From the cell containing the given text, extract its center point as [x, y] coordinate. 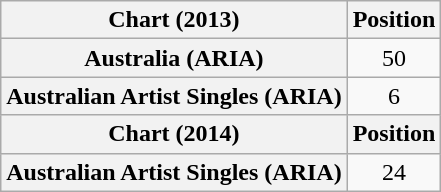
Australia (ARIA) [174, 58]
50 [394, 58]
6 [394, 96]
Chart (2014) [174, 134]
24 [394, 172]
Chart (2013) [174, 20]
